Pinpoint the cell where the given text exists, returning its (x, y) midpoint coordinate. 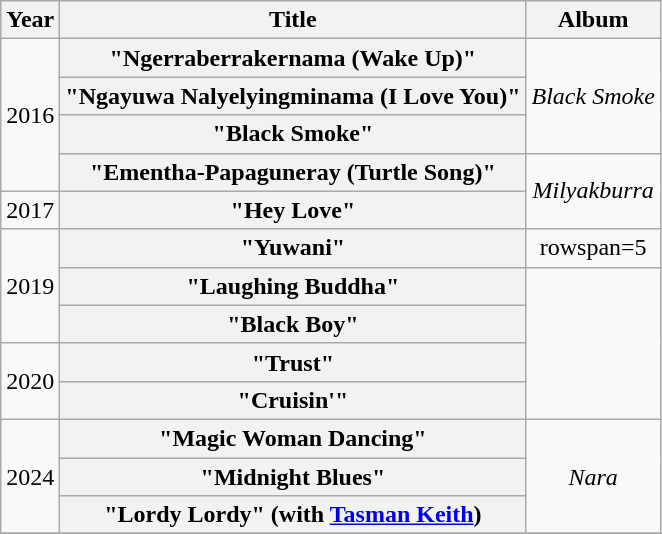
2024 (30, 476)
2020 (30, 381)
2019 (30, 286)
Year (30, 20)
rowspan=5 (593, 248)
"Midnight Blues" (293, 477)
Black Smoke (593, 96)
2017 (30, 210)
"Black Smoke" (293, 134)
"Magic Woman Dancing" (293, 438)
"Lordy Lordy" (with Tasman Keith) (293, 515)
"Trust" (293, 362)
"Hey Love" (293, 210)
Album (593, 20)
Nara (593, 476)
"Black Boy" (293, 324)
"Yuwani" (293, 248)
Title (293, 20)
"Ementha-Papaguneray (Turtle Song)" (293, 172)
2016 (30, 115)
"Ngerraberrakernama (Wake Up)" (293, 58)
"Laughing Buddha" (293, 286)
Milyakburra (593, 191)
"Cruisin'" (293, 400)
"Ngayuwa Nalyelyingminama (I Love You)" (293, 96)
